Locate the cell with the specified text and output its [X, Y] center coordinate. 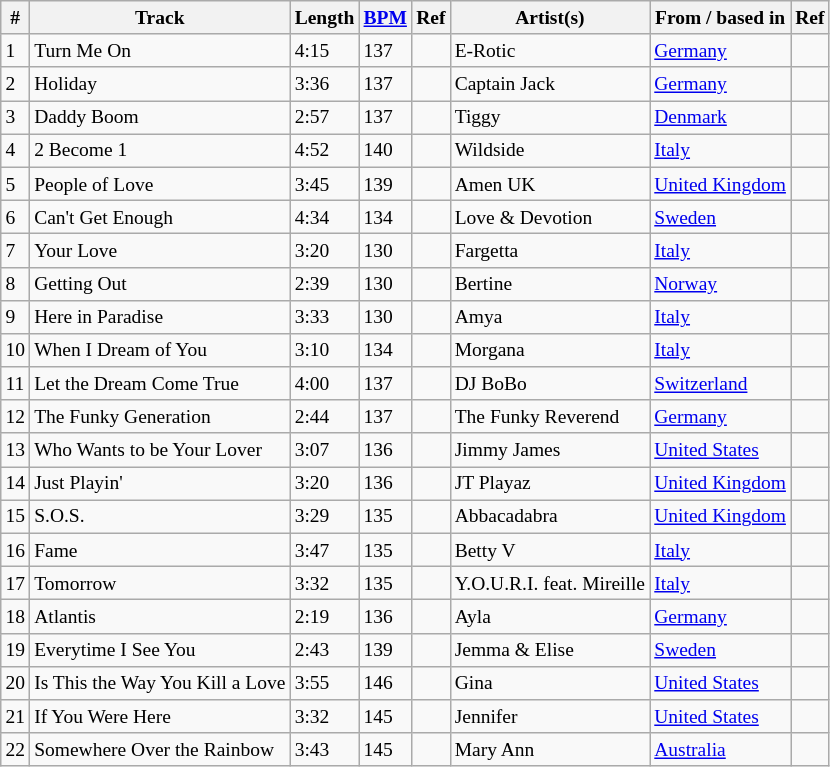
Length [324, 18]
Turn Me On [160, 50]
3:33 [324, 316]
Track [160, 18]
Ayla [550, 616]
Somewhere Over the Rainbow [160, 750]
Jemma & Elise [550, 650]
12 [16, 416]
If You Were Here [160, 716]
4:52 [324, 150]
E-Rotic [550, 50]
Bertine [550, 284]
4:00 [324, 384]
S.O.S. [160, 516]
Switzerland [720, 384]
2:57 [324, 118]
2:19 [324, 616]
16 [16, 550]
Gina [550, 682]
140 [386, 150]
The Funky Reverend [550, 416]
4:34 [324, 216]
3:47 [324, 550]
9 [16, 316]
Is This the Way You Kill a Love [160, 682]
# [16, 18]
Here in Paradise [160, 316]
Atlantis [160, 616]
Betty V [550, 550]
Getting Out [160, 284]
Abbacadabra [550, 516]
3:07 [324, 450]
Y.O.U.R.I. feat. Mireille [550, 584]
Daddy Boom [160, 118]
Everytime I See You [160, 650]
2:44 [324, 416]
8 [16, 284]
The Funky Generation [160, 416]
BPM [386, 18]
Mary Ann [550, 750]
3:43 [324, 750]
Tiggy [550, 118]
Jimmy James [550, 450]
When I Dream of You [160, 350]
2 [16, 84]
3:10 [324, 350]
Just Playin' [160, 484]
7 [16, 250]
3:55 [324, 682]
3:36 [324, 84]
Amya [550, 316]
4:15 [324, 50]
13 [16, 450]
3:29 [324, 516]
Your Love [160, 250]
4 [16, 150]
Captain Jack [550, 84]
2 Become 1 [160, 150]
5 [16, 184]
18 [16, 616]
DJ BoBo [550, 384]
Fargetta [550, 250]
Let the Dream Come True [160, 384]
21 [16, 716]
Tomorrow [160, 584]
Holiday [160, 84]
Morgana [550, 350]
Norway [720, 284]
17 [16, 584]
Fame [160, 550]
2:39 [324, 284]
146 [386, 682]
Can't Get Enough [160, 216]
JT Playaz [550, 484]
6 [16, 216]
Love & Devotion [550, 216]
2:43 [324, 650]
22 [16, 750]
10 [16, 350]
20 [16, 682]
15 [16, 516]
Wildside [550, 150]
Artist(s) [550, 18]
1 [16, 50]
Jennifer [550, 716]
Amen UK [550, 184]
From / based in [720, 18]
19 [16, 650]
People of Love [160, 184]
14 [16, 484]
11 [16, 384]
3:45 [324, 184]
Australia [720, 750]
Denmark [720, 118]
3 [16, 118]
Who Wants to be Your Lover [160, 450]
